Pinpoint the cell where the given text exists, returning its [x, y] midpoint coordinate. 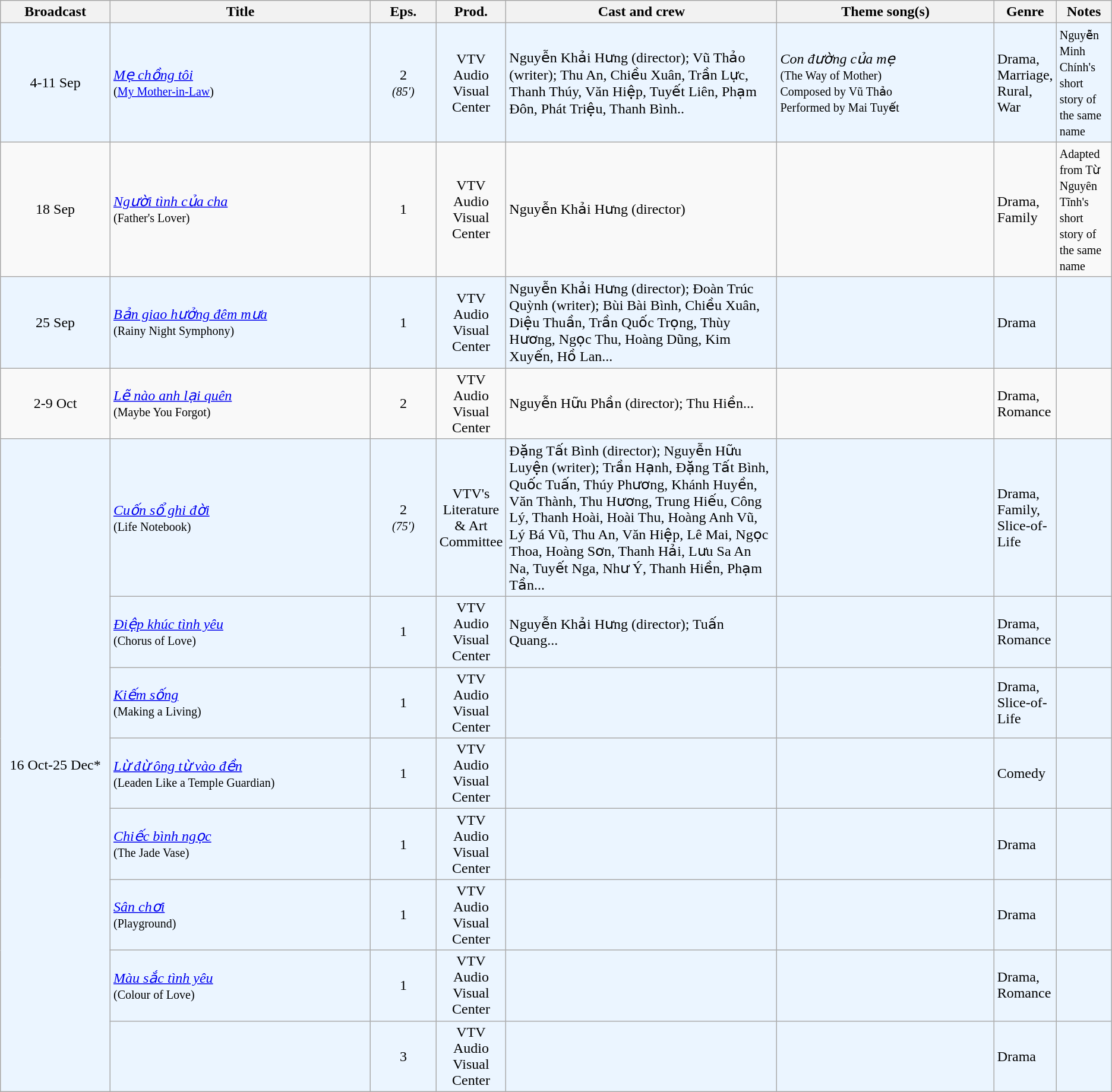
18 Sep [56, 209]
2(75′) [403, 518]
Nguyễn Khải Hưng (director); Tuấn Quang... [642, 632]
Bản giao hưởng đêm mưa (Rainy Night Symphony) [240, 322]
Adapted from Từ Nguyên Tĩnh's short story of the same name [1083, 209]
Nguyễn Khải Hưng (director); Vũ Thảo (writer); Thu An, Chiều Xuân, Trần Lực, Thanh Thúy, Văn Hiệp, Tuyết Liên, Phạm Đôn, Phát Triệu, Thanh Bình.. [642, 83]
Nguyễn Khải Hưng (director) [642, 209]
Nguyễn Minh Chính's short story of the same name [1083, 83]
Điệp khúc tình yêu (Chorus of Love) [240, 632]
Genre [1025, 12]
Sân chơi (Playground) [240, 914]
Drama, Family [1025, 209]
Nguyễn Hữu Phần (director); Thu Hiền... [642, 404]
Lẽ nào anh lại quên (Maybe You Forgot) [240, 404]
Title [240, 12]
Prod. [471, 12]
16 Oct-25 Dec* [56, 765]
VTV's Literature & Art Committee [471, 518]
Drama, Marriage, Rural, War [1025, 83]
2 [403, 404]
Cuốn sổ ghi đời (Life Notebook) [240, 518]
Màu sắc tình yêu (Colour of Love) [240, 986]
Drama, Slice-of-Life [1025, 703]
Broadcast [56, 12]
4-11 Sep [56, 83]
Cast and crew [642, 12]
Con đường của mẹ(The Way of Mother)Composed by Vũ ThảoPerformed by Mai Tuyết [885, 83]
Mẹ chồng tôi (My Mother-in-Law) [240, 83]
Theme song(s) [885, 12]
2-9 Oct [56, 404]
Lừ đừ ông từ vào đền (Leaden Like a Temple Guardian) [240, 773]
Drama, Family, Slice-of-Life [1025, 518]
Kiếm sống (Making a Living) [240, 703]
Chiếc bình ngọc (The Jade Vase) [240, 844]
Eps. [403, 12]
Comedy [1025, 773]
2(85′) [403, 83]
Người tình của cha (Father's Lover) [240, 209]
Notes [1083, 12]
3 [403, 1056]
25 Sep [56, 322]
